Return the (x, y) coordinate for the center point of the cell that contains the specified text.  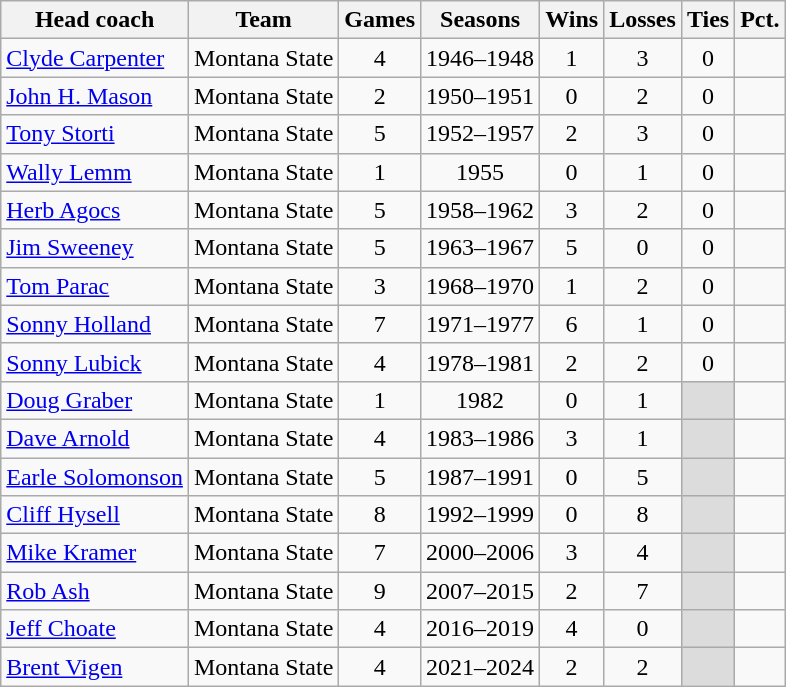
Mike Kramer (95, 553)
Team (263, 20)
1982 (480, 400)
Tony Storti (95, 134)
Herb Agocs (95, 210)
1978–1981 (480, 362)
1983–1986 (480, 438)
Jeff Choate (95, 629)
Clyde Carpenter (95, 58)
1958–1962 (480, 210)
Sonny Lubick (95, 362)
Losses (643, 20)
Wins (572, 20)
1963–1967 (480, 248)
Earle Solomonson (95, 477)
2016–2019 (480, 629)
Jim Sweeney (95, 248)
Head coach (95, 20)
Brent Vigen (95, 667)
Cliff Hysell (95, 515)
Rob Ash (95, 591)
2000–2006 (480, 553)
Wally Lemm (95, 172)
1946–1948 (480, 58)
Games (380, 20)
Pct. (760, 20)
Doug Graber (95, 400)
1955 (480, 172)
2021–2024 (480, 667)
1950–1951 (480, 96)
1952–1957 (480, 134)
Ties (708, 20)
2007–2015 (480, 591)
John H. Mason (95, 96)
Sonny Holland (95, 324)
Dave Arnold (95, 438)
1968–1970 (480, 286)
Tom Parac (95, 286)
9 (380, 591)
1992–1999 (480, 515)
1971–1977 (480, 324)
1987–1991 (480, 477)
Seasons (480, 20)
6 (572, 324)
